Scan for the cell matching the given text and deliver its (x, y) coordinate at center. 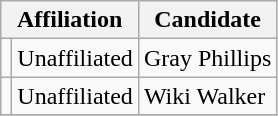
Gray Phillips (207, 58)
Affiliation (70, 20)
Candidate (207, 20)
Wiki Walker (207, 96)
